Locate the cell with the specified text and output its [X, Y] center coordinate. 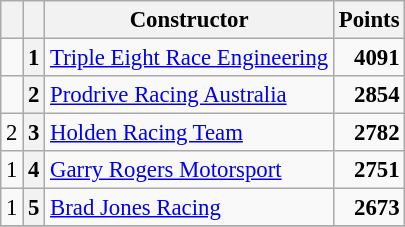
Prodrive Racing Australia [190, 95]
Garry Rogers Motorsport [190, 170]
Points [368, 20]
3 [34, 133]
5 [34, 208]
2854 [368, 95]
Constructor [190, 20]
4 [34, 170]
2673 [368, 208]
Brad Jones Racing [190, 208]
2751 [368, 170]
Holden Racing Team [190, 133]
2782 [368, 133]
Triple Eight Race Engineering [190, 58]
4091 [368, 58]
